Pinpoint the cell where the given text exists, returning its [x, y] midpoint coordinate. 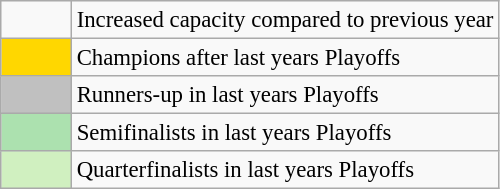
Runners-up in last years Playoffs [284, 95]
Semifinalists in last years Playoffs [284, 133]
Champions after last years Playoffs [284, 58]
Increased capacity compared to previous year [284, 20]
Quarterfinalists in last years Playoffs [284, 170]
